Capture the cell that displays the provided text and extract its [X, Y] central coordinate. 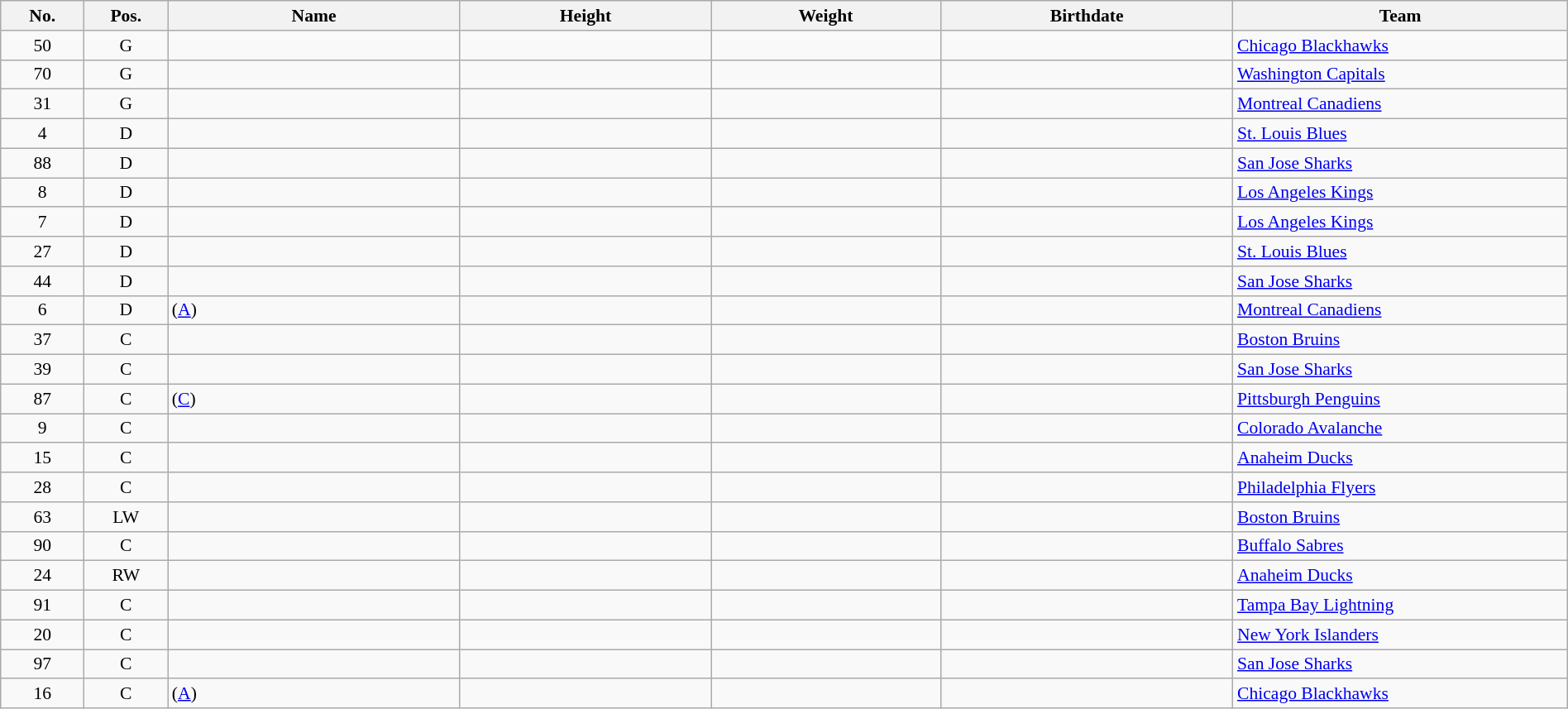
Buffalo Sabres [1400, 546]
88 [43, 163]
(C) [314, 399]
7 [43, 223]
63 [43, 517]
90 [43, 546]
44 [43, 281]
91 [43, 606]
Height [586, 16]
28 [43, 487]
Tampa Bay Lightning [1400, 606]
RW [126, 576]
39 [43, 370]
31 [43, 104]
Birthdate [1087, 16]
4 [43, 134]
16 [43, 694]
Team [1400, 16]
97 [43, 664]
Name [314, 16]
37 [43, 340]
LW [126, 517]
8 [43, 193]
Colorado Avalanche [1400, 429]
20 [43, 635]
Washington Capitals [1400, 74]
No. [43, 16]
New York Islanders [1400, 635]
24 [43, 576]
Weight [826, 16]
27 [43, 252]
6 [43, 310]
Pittsburgh Penguins [1400, 399]
70 [43, 74]
87 [43, 399]
Philadelphia Flyers [1400, 487]
9 [43, 429]
50 [43, 46]
Pos. [126, 16]
15 [43, 458]
